Determine the [X, Y] coordinate at the center of the cell enclosing the given text.  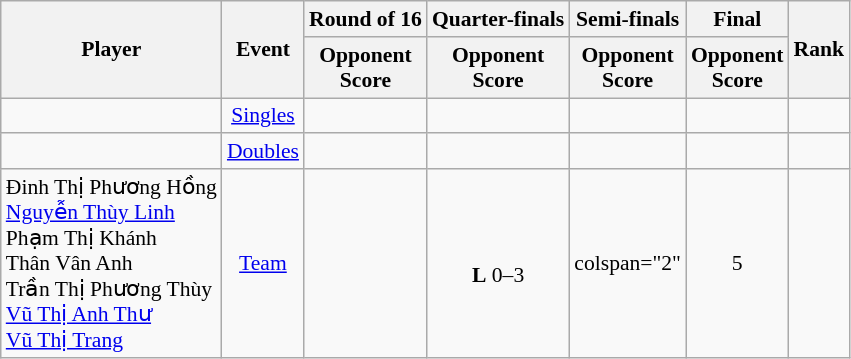
Quarter-finals [498, 19]
Event [263, 50]
Singles [263, 116]
5 [738, 264]
Doubles [263, 152]
Đinh Thị Phương HồngNguyễn Thùy LinhPhạm Thị KhánhThân Vân AnhTrần Thị Phương ThùyVũ Thị Anh ThưVũ Thị Trang [112, 264]
Team [263, 264]
L 0–3 [498, 264]
colspan="2" [628, 264]
Semi-finals [628, 19]
Player [112, 50]
Rank [818, 50]
Final [738, 19]
Round of 16 [366, 19]
